Capture the cell that displays the provided text and extract its [X, Y] central coordinate. 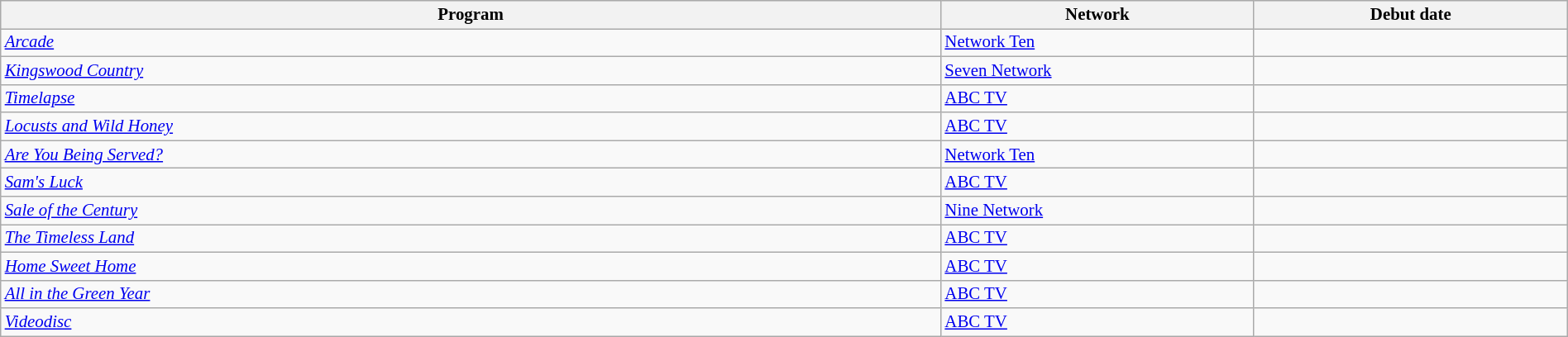
Home Sweet Home [471, 266]
Sale of the Century [471, 211]
Debut date [1411, 15]
Arcade [471, 42]
All in the Green Year [471, 294]
Locusts and Wild Honey [471, 126]
Nine Network [1097, 211]
Seven Network [1097, 70]
Videodisc [471, 322]
The Timeless Land [471, 238]
Timelapse [471, 98]
Kingswood Country [471, 70]
Program [471, 15]
Sam's Luck [471, 183]
Are You Being Served? [471, 154]
Network [1097, 15]
